Determine the [x, y] coordinate at the center of the cell enclosing the given text.  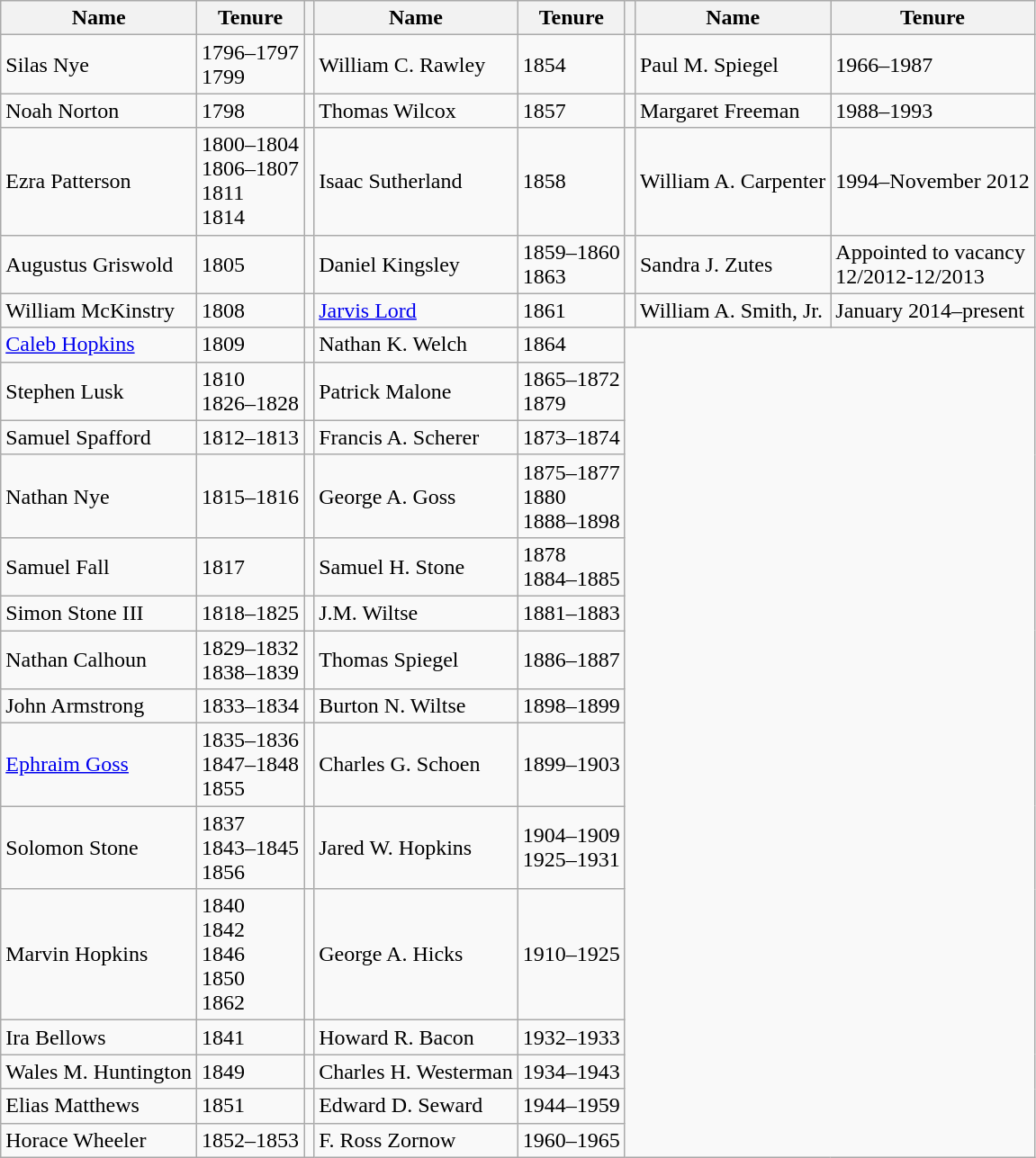
1796–17971799 [250, 65]
Nathan Calhoun [99, 659]
F. Ross Zornow [416, 1140]
1859–18601863 [571, 265]
Silas Nye [99, 65]
1861 [571, 310]
1815–1816 [250, 496]
George A. Hicks [416, 955]
Noah Norton [99, 111]
Burton N. Wiltse [416, 706]
18401842184618501862 [250, 955]
1988–1993 [932, 111]
18101826–1828 [250, 390]
Simon Stone III [99, 613]
1944–1959 [571, 1106]
Elias Matthews [99, 1106]
1886–1887 [571, 659]
Daniel Kingsley [416, 265]
1835–18361847–18481855 [250, 765]
Augustus Griswold [99, 265]
William C. Rawley [416, 65]
Jarvis Lord [416, 310]
1829–18321838–1839 [250, 659]
Thomas Spiegel [416, 659]
1817 [250, 567]
Horace Wheeler [99, 1140]
Charles G. Schoen [416, 765]
Howard R. Bacon [416, 1037]
18781884–1885 [571, 567]
1932–1933 [571, 1037]
Ephraim Goss [99, 765]
Samuel Fall [99, 567]
1865–18721879 [571, 390]
1800–18041806–180718111814 [250, 182]
1833–1834 [250, 706]
Charles H. Westerman [416, 1072]
Edward D. Seward [416, 1106]
1994–November 2012 [932, 182]
Nathan K. Welch [416, 345]
George A. Goss [416, 496]
1841 [250, 1037]
Stephen Lusk [99, 390]
Patrick Malone [416, 390]
18371843–18451856 [250, 848]
1854 [571, 65]
1805 [250, 265]
William McKinstry [99, 310]
Marvin Hopkins [99, 955]
Samuel H. Stone [416, 567]
1960–1965 [571, 1140]
1818–1825 [250, 613]
Ezra Patterson [99, 182]
Thomas Wilcox [416, 111]
Samuel Spafford [99, 437]
1881–1883 [571, 613]
Paul M. Spiegel [733, 65]
1798 [250, 111]
Appointed to vacancy12/2012-12/2013 [932, 265]
John Armstrong [99, 706]
William A. Carpenter [733, 182]
1852–1853 [250, 1140]
Jared W. Hopkins [416, 848]
1809 [250, 345]
Nathan Nye [99, 496]
1873–1874 [571, 437]
1851 [250, 1106]
1858 [571, 182]
Wales M. Huntington [99, 1072]
1904–19091925–1931 [571, 848]
1875–187718801888–1898 [571, 496]
1812–1813 [250, 437]
William A. Smith, Jr. [733, 310]
Margaret Freeman [733, 111]
Solomon Stone [99, 848]
1808 [250, 310]
Francis A. Scherer [416, 437]
1898–1899 [571, 706]
Ira Bellows [99, 1037]
1934–1943 [571, 1072]
1864 [571, 345]
J.M. Wiltse [416, 613]
1857 [571, 111]
January 2014–present [932, 310]
1910–1925 [571, 955]
Sandra J. Zutes [733, 265]
1899–1903 [571, 765]
1966–1987 [932, 65]
1849 [250, 1072]
Isaac Sutherland [416, 182]
Caleb Hopkins [99, 345]
